Return the [X, Y] coordinate for the center point of the cell that contains the specified text.  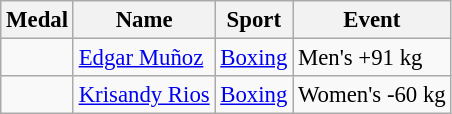
Edgar Muñoz [144, 58]
Women's -60 kg [372, 95]
Event [372, 20]
Men's +91 kg [372, 58]
Name [144, 20]
Krisandy Rios [144, 95]
Medal [38, 20]
Sport [254, 20]
